Return the [X, Y] coordinate for the center point of the cell that contains the specified text.  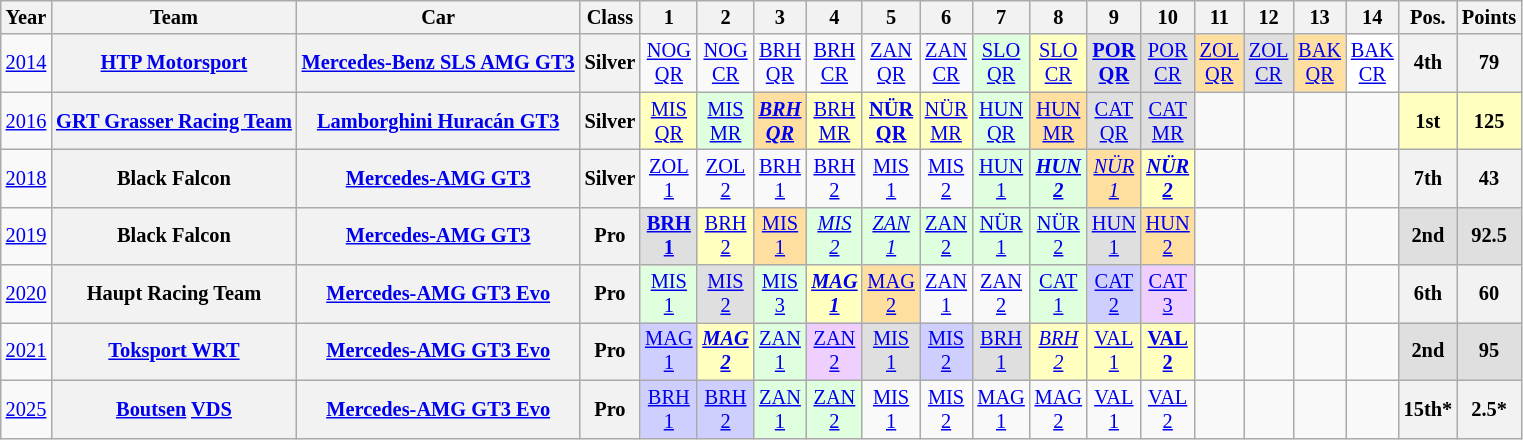
Toksport WRT [174, 351]
1 [668, 17]
43 [1489, 178]
Year [26, 17]
ZOL1 [668, 178]
HUNQR [1000, 121]
BRHMR [834, 121]
9 [1114, 17]
Lamborghini Huracán GT3 [438, 121]
5 [890, 17]
7th [1428, 178]
2014 [26, 63]
CAT2 [1114, 294]
ZANCR [946, 63]
ZOLCR [1268, 63]
ZOLQR [1220, 63]
2018 [26, 178]
11 [1220, 17]
2.5* [1489, 409]
PORQR [1114, 63]
2019 [26, 236]
Mercedes-Benz SLS AMG GT3 [438, 63]
ZOL2 [725, 178]
7 [1000, 17]
BAKQR [1320, 63]
13 [1320, 17]
NÜRQR [890, 121]
BAKCR [1372, 63]
1st [1428, 121]
CATMR [1168, 121]
ZANQR [890, 63]
4 [834, 17]
14 [1372, 17]
MIS3 [780, 294]
SLOCR [1058, 63]
4th [1428, 63]
6 [946, 17]
NÜRMR [946, 121]
Points [1489, 17]
CATQR [1114, 121]
Haupt Racing Team [174, 294]
79 [1489, 63]
2025 [26, 409]
10 [1168, 17]
2021 [26, 351]
8 [1058, 17]
2 [725, 17]
SLOQR [1000, 63]
2016 [26, 121]
CAT1 [1058, 294]
12 [1268, 17]
BRHCR [834, 63]
MISMR [725, 121]
Pos. [1428, 17]
15th* [1428, 409]
3 [780, 17]
HTP Motorsport [174, 63]
92.5 [1489, 236]
125 [1489, 121]
NOGQR [668, 63]
60 [1489, 294]
NOGCR [725, 63]
GRT Grasser Racing Team [174, 121]
Car [438, 17]
PORCR [1168, 63]
MISQR [668, 121]
Class [610, 17]
Team [174, 17]
HUNMR [1058, 121]
CAT3 [1168, 294]
95 [1489, 351]
6th [1428, 294]
2020 [26, 294]
Boutsen VDS [174, 409]
